Pinpoint the cell where the given text exists, returning its (X, Y) midpoint coordinate. 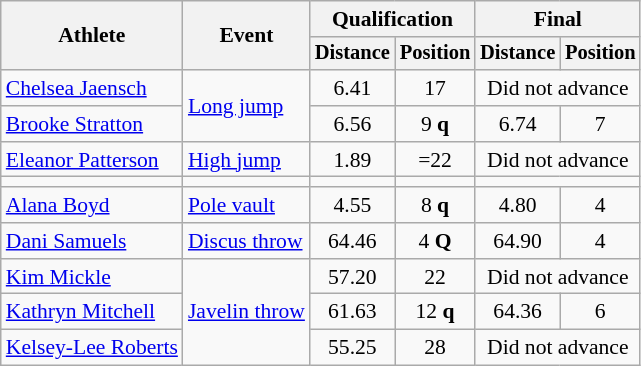
7 (600, 124)
Javelin throw (246, 312)
4.55 (352, 205)
Event (246, 36)
64.90 (518, 241)
Kim Mickle (92, 277)
8 q (435, 205)
=22 (435, 160)
Chelsea Jaensch (92, 88)
Kelsey-Lee Roberts (92, 348)
9 q (435, 124)
Alana Boyd (92, 205)
High jump (246, 160)
Final (558, 19)
Dani Samuels (92, 241)
6 (600, 312)
6.41 (352, 88)
Discus throw (246, 241)
12 q (435, 312)
64.46 (352, 241)
61.63 (352, 312)
6.74 (518, 124)
Athlete (92, 36)
17 (435, 88)
57.20 (352, 277)
4 Q (435, 241)
Long jump (246, 106)
6.56 (352, 124)
1.89 (352, 160)
64.36 (518, 312)
Brooke Stratton (92, 124)
Eleanor Patterson (92, 160)
28 (435, 348)
Qualification (392, 19)
Kathryn Mitchell (92, 312)
Pole vault (246, 205)
4.80 (518, 205)
22 (435, 277)
55.25 (352, 348)
